From the cell containing the given text, extract its center point as (x, y) coordinate. 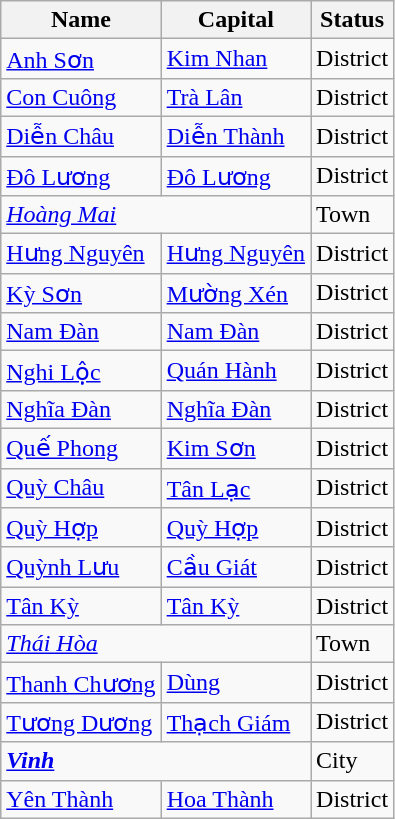
Cầu Giát (236, 567)
Diễn Thành (236, 136)
Vinh (156, 761)
Nghi Lộc (81, 371)
Quỳnh Lưu (81, 567)
Yên Thành (81, 799)
Capital (236, 20)
Thanh Chương (81, 683)
Hoa Thành (236, 799)
Thạch Giám (236, 722)
Trà Lân (236, 97)
Status (352, 20)
Kim Sơn (236, 448)
Kỳ Sơn (81, 293)
Anh Sơn (81, 59)
Quán Hành (236, 371)
Tương Dương (81, 722)
Quỳ Châu (81, 488)
Dùng (236, 683)
Kim Nhan (236, 59)
Quế Phong (81, 448)
City (352, 761)
Hoàng Mai (156, 215)
Mường Xén (236, 293)
Name (81, 20)
Diễn Châu (81, 136)
Tân Lạc (236, 488)
Con Cuông (81, 97)
Thái Hòa (156, 644)
